Return the [x, y] coordinate for the center point of the cell that contains the specified text.  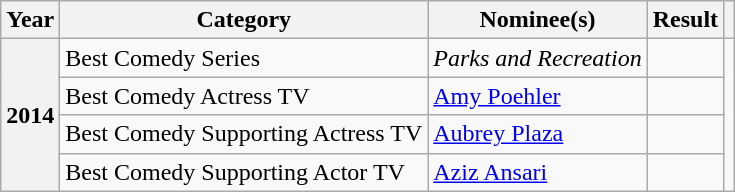
Year [30, 20]
Nominee(s) [538, 20]
Aziz Ansari [538, 172]
Best Comedy Actress TV [244, 96]
Aubrey Plaza [538, 134]
Amy Poehler [538, 96]
Parks and Recreation [538, 58]
Result [685, 20]
Best Comedy Supporting Actress TV [244, 134]
Best Comedy Series [244, 58]
Category [244, 20]
2014 [30, 115]
Best Comedy Supporting Actor TV [244, 172]
